Capture the cell that displays the provided text and extract its [x, y] central coordinate. 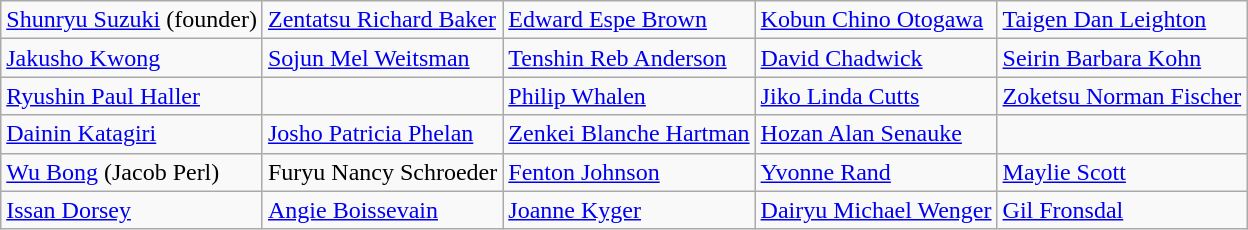
Jakusho Kwong [132, 58]
Maylie Scott [1122, 172]
Taigen Dan Leighton [1122, 20]
Tenshin Reb Anderson [629, 58]
Dainin Katagiri [132, 134]
Dairyu Michael Wenger [876, 210]
Josho Patricia Phelan [382, 134]
Joanne Kyger [629, 210]
David Chadwick [876, 58]
Seirin Barbara Kohn [1122, 58]
Jiko Linda Cutts [876, 96]
Ryushin Paul Haller [132, 96]
Furyu Nancy Schroeder [382, 172]
Issan Dorsey [132, 210]
Gil Fronsdal [1122, 210]
Wu Bong (Jacob Perl) [132, 172]
Angie Boissevain [382, 210]
Fenton Johnson [629, 172]
Kobun Chino Otogawa [876, 20]
Hozan Alan Senauke [876, 134]
Sojun Mel Weitsman [382, 58]
Zoketsu Norman Fischer [1122, 96]
Edward Espe Brown [629, 20]
Philip Whalen [629, 96]
Shunryu Suzuki (founder) [132, 20]
Zenkei Blanche Hartman [629, 134]
Yvonne Rand [876, 172]
Zentatsu Richard Baker [382, 20]
